Locate the cell with the specified text and output its (X, Y) center coordinate. 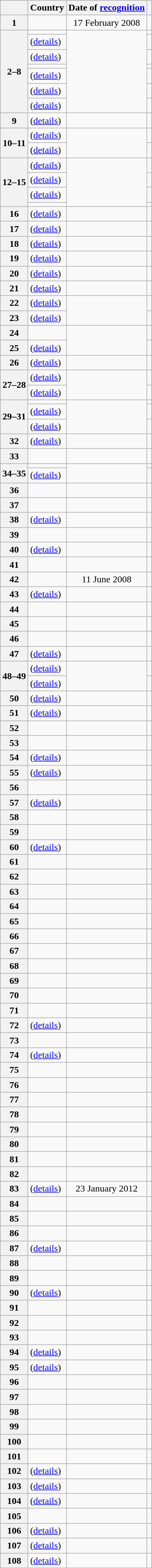
74 (14, 1055)
2–8 (14, 71)
62 (14, 877)
101 (14, 1456)
60 (14, 847)
22 (14, 303)
100 (14, 1441)
75 (14, 1070)
51 (14, 713)
73 (14, 1040)
9 (14, 120)
84 (14, 1204)
65 (14, 921)
87 (14, 1248)
85 (14, 1218)
34–35 (14, 473)
78 (14, 1115)
70 (14, 995)
77 (14, 1100)
106 (14, 1531)
58 (14, 817)
99 (14, 1427)
40 (14, 549)
61 (14, 862)
102 (14, 1471)
23 (14, 318)
33 (14, 456)
42 (14, 579)
50 (14, 698)
59 (14, 832)
71 (14, 1010)
45 (14, 624)
81 (14, 1159)
69 (14, 981)
76 (14, 1085)
52 (14, 728)
44 (14, 609)
23 January 2012 (107, 1189)
Country (47, 8)
32 (14, 441)
86 (14, 1233)
94 (14, 1352)
17 (14, 229)
29–31 (14, 417)
21 (14, 288)
24 (14, 333)
48–49 (14, 676)
53 (14, 743)
16 (14, 214)
96 (14, 1382)
47 (14, 654)
89 (14, 1278)
64 (14, 906)
97 (14, 1397)
72 (14, 1025)
80 (14, 1144)
26 (14, 362)
56 (14, 787)
55 (14, 772)
82 (14, 1174)
43 (14, 594)
25 (14, 348)
57 (14, 802)
67 (14, 951)
79 (14, 1129)
108 (14, 1560)
1 (14, 23)
98 (14, 1412)
12–15 (14, 182)
92 (14, 1323)
104 (14, 1501)
Date of recognition (107, 8)
93 (14, 1338)
18 (14, 244)
83 (14, 1189)
107 (14, 1545)
90 (14, 1293)
36 (14, 490)
95 (14, 1367)
38 (14, 520)
11 June 2008 (107, 579)
19 (14, 259)
39 (14, 535)
27–28 (14, 385)
41 (14, 564)
103 (14, 1486)
63 (14, 892)
68 (14, 966)
54 (14, 758)
10–11 (14, 143)
20 (14, 273)
66 (14, 936)
17 February 2008 (107, 23)
91 (14, 1308)
88 (14, 1263)
46 (14, 639)
105 (14, 1516)
37 (14, 505)
